Pinpoint the cell where the given text exists, returning its [X, Y] midpoint coordinate. 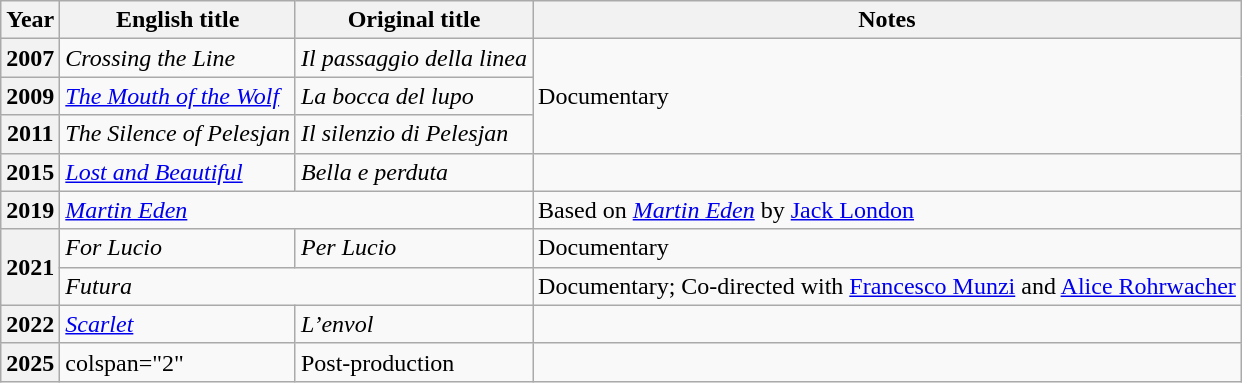
For Lucio [178, 248]
English title [178, 20]
Il passaggio della linea [414, 58]
colspan="2" [178, 362]
Bella e perduta [414, 172]
Based on Martin Eden by Jack London [888, 210]
Lost and Beautiful [178, 172]
Il silenzio di Pelesjan [414, 134]
2022 [30, 324]
Post-production [414, 362]
2025 [30, 362]
2015 [30, 172]
Documentary; Co-directed with Francesco Munzi and Alice Rohrwacher [888, 286]
Year [30, 20]
2019 [30, 210]
Futura [296, 286]
Scarlet [178, 324]
2007 [30, 58]
2021 [30, 267]
Martin Eden [296, 210]
Notes [888, 20]
The Silence of Pelesjan [178, 134]
Crossing the Line [178, 58]
The Mouth of the Wolf [178, 96]
2011 [30, 134]
L’envol [414, 324]
Original title [414, 20]
La bocca del lupo [414, 96]
Per Lucio [414, 248]
2009 [30, 96]
